Pinpoint the cell where the given text exists, returning its [x, y] midpoint coordinate. 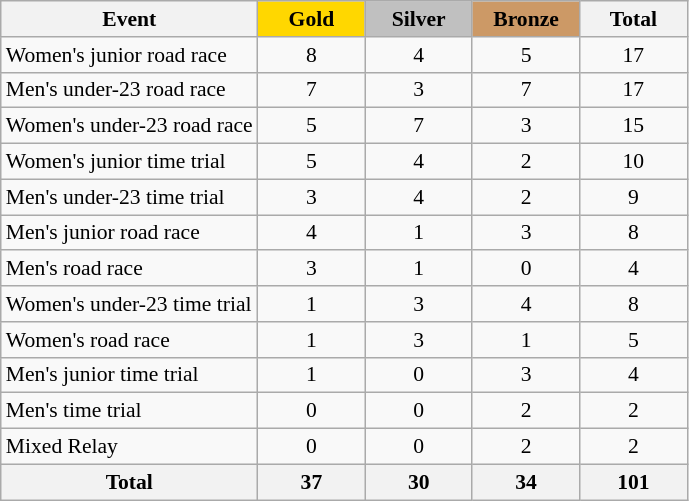
Gold [312, 19]
Men's under-23 road race [130, 90]
30 [418, 482]
9 [634, 197]
Men's time trial [130, 411]
Men's road race [130, 269]
Women's road race [130, 340]
10 [634, 162]
Men's junior road race [130, 233]
Event [130, 19]
Men's under-23 time trial [130, 197]
Women's under-23 road race [130, 126]
101 [634, 482]
Mixed Relay [130, 447]
Women's junior road race [130, 55]
34 [526, 482]
Men's junior time trial [130, 375]
Women's under-23 time trial [130, 304]
Bronze [526, 19]
15 [634, 126]
37 [312, 482]
Silver [418, 19]
Women's junior time trial [130, 162]
